For the text-containing cell, return its midpoint in (x, y) coordinate format. 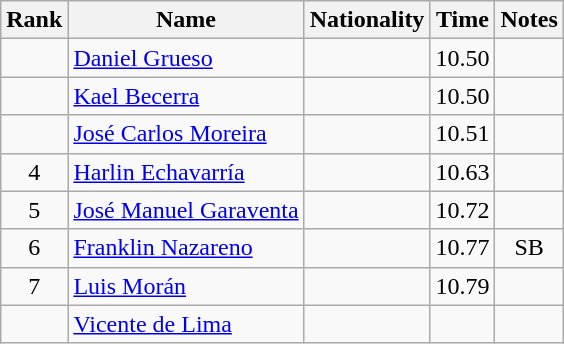
Rank (34, 20)
Luis Morán (186, 286)
Kael Becerra (186, 96)
Harlin Echavarría (186, 172)
10.51 (462, 134)
7 (34, 286)
6 (34, 248)
Notes (529, 20)
Name (186, 20)
José Manuel Garaventa (186, 210)
10.63 (462, 172)
5 (34, 210)
SB (529, 248)
10.77 (462, 248)
Franklin Nazareno (186, 248)
Time (462, 20)
Vicente de Lima (186, 324)
José Carlos Moreira (186, 134)
10.79 (462, 286)
10.72 (462, 210)
4 (34, 172)
Daniel Grueso (186, 58)
Nationality (367, 20)
